Find where the given text appears and provide that cell's center as [x, y] coordinate. 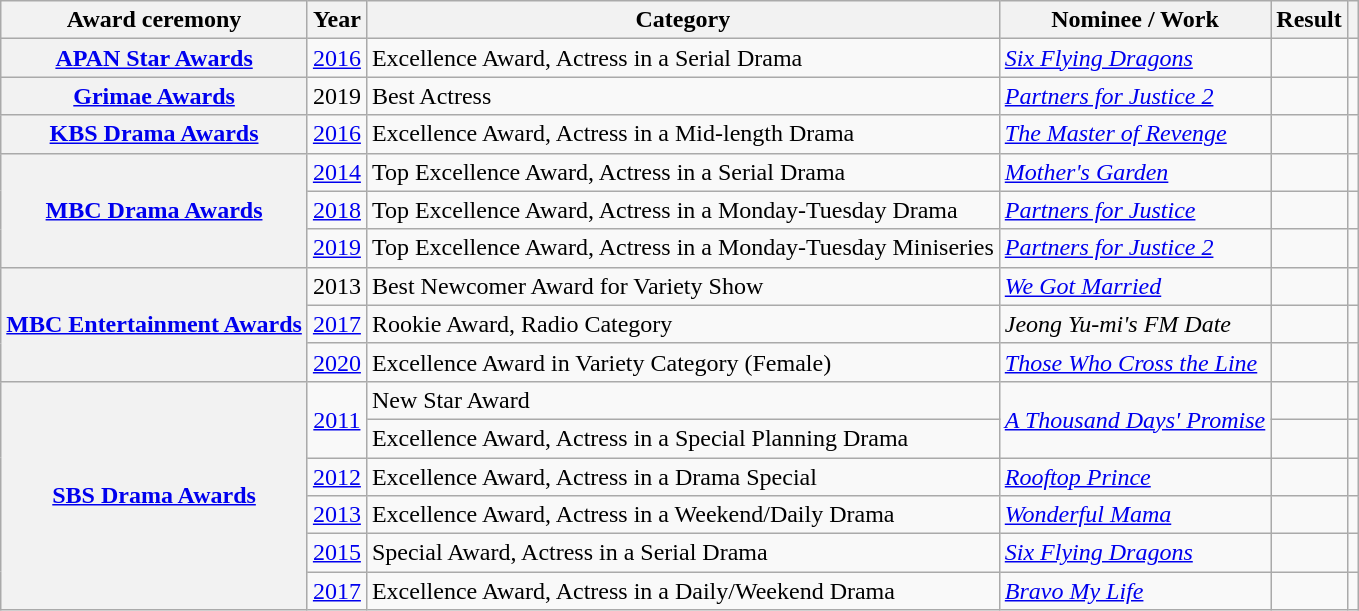
Rooftop Prince [1135, 477]
2011 [336, 419]
SBS Drama Awards [154, 495]
A Thousand Days' Promise [1135, 419]
Partners for Justice [1135, 210]
Best Newcomer Award for Variety Show [682, 286]
Excellence Award, Actress in a Mid-length Drama [682, 134]
Special Award, Actress in a Serial Drama [682, 553]
Jeong Yu-mi's FM Date [1135, 324]
APAN Star Awards [154, 58]
We Got Married [1135, 286]
Bravo My Life [1135, 591]
Excellence Award in Variety Category (Female) [682, 362]
Category [682, 20]
Excellence Award, Actress in a Special Planning Drama [682, 438]
KBS Drama Awards [154, 134]
2014 [336, 172]
New Star Award [682, 400]
MBC Drama Awards [154, 210]
Rookie Award, Radio Category [682, 324]
2012 [336, 477]
Excellence Award, Actress in a Serial Drama [682, 58]
Excellence Award, Actress in a Daily/Weekend Drama [682, 591]
Nominee / Work [1135, 20]
Year [336, 20]
2018 [336, 210]
Top Excellence Award, Actress in a Serial Drama [682, 172]
MBC Entertainment Awards [154, 324]
Result [1309, 20]
Mother's Garden [1135, 172]
Top Excellence Award, Actress in a Monday-Tuesday Miniseries [682, 248]
The Master of Revenge [1135, 134]
Grimae Awards [154, 96]
Award ceremony [154, 20]
Best Actress [682, 96]
Wonderful Mama [1135, 515]
Top Excellence Award, Actress in a Monday-Tuesday Drama [682, 210]
2015 [336, 553]
Excellence Award, Actress in a Drama Special [682, 477]
Those Who Cross the Line [1135, 362]
2020 [336, 362]
Excellence Award, Actress in a Weekend/Daily Drama [682, 515]
